Identify which cell holds the provided text, then report its [X, Y] central coordinate. 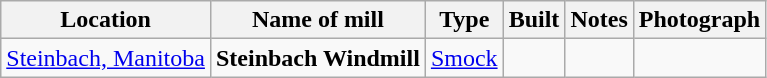
Location [106, 20]
Type [464, 20]
Notes [599, 20]
Name of mill [318, 20]
Photograph [699, 20]
Steinbach Windmill [318, 58]
Steinbach, Manitoba [106, 58]
Smock [464, 58]
Built [534, 20]
